Scan for the cell matching the given text and deliver its (X, Y) coordinate at center. 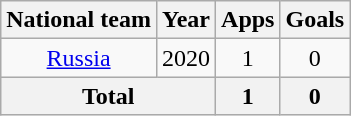
National team (79, 20)
2020 (186, 58)
Goals (315, 20)
Year (186, 20)
Apps (248, 20)
Russia (79, 58)
Total (108, 96)
